From the cell containing the given text, extract its center point as [x, y] coordinate. 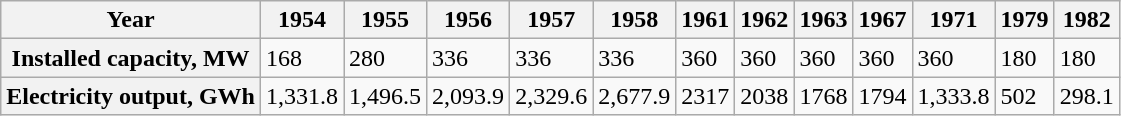
502 [1024, 96]
1962 [764, 20]
1967 [882, 20]
1,331.8 [302, 96]
1,496.5 [386, 96]
168 [302, 58]
1979 [1024, 20]
Installed capacity, MW [131, 58]
1957 [552, 20]
1963 [824, 20]
2317 [706, 96]
1982 [1086, 20]
280 [386, 58]
1,333.8 [954, 96]
2,677.9 [634, 96]
1955 [386, 20]
298.1 [1086, 96]
Year [131, 20]
2,329.6 [552, 96]
1958 [634, 20]
2,093.9 [468, 96]
1768 [824, 96]
1971 [954, 20]
2038 [764, 96]
1961 [706, 20]
1954 [302, 20]
1956 [468, 20]
Electricity output, GWh [131, 96]
1794 [882, 96]
